Search for the cell housing the specified text and yield its [x, y] center coordinate. 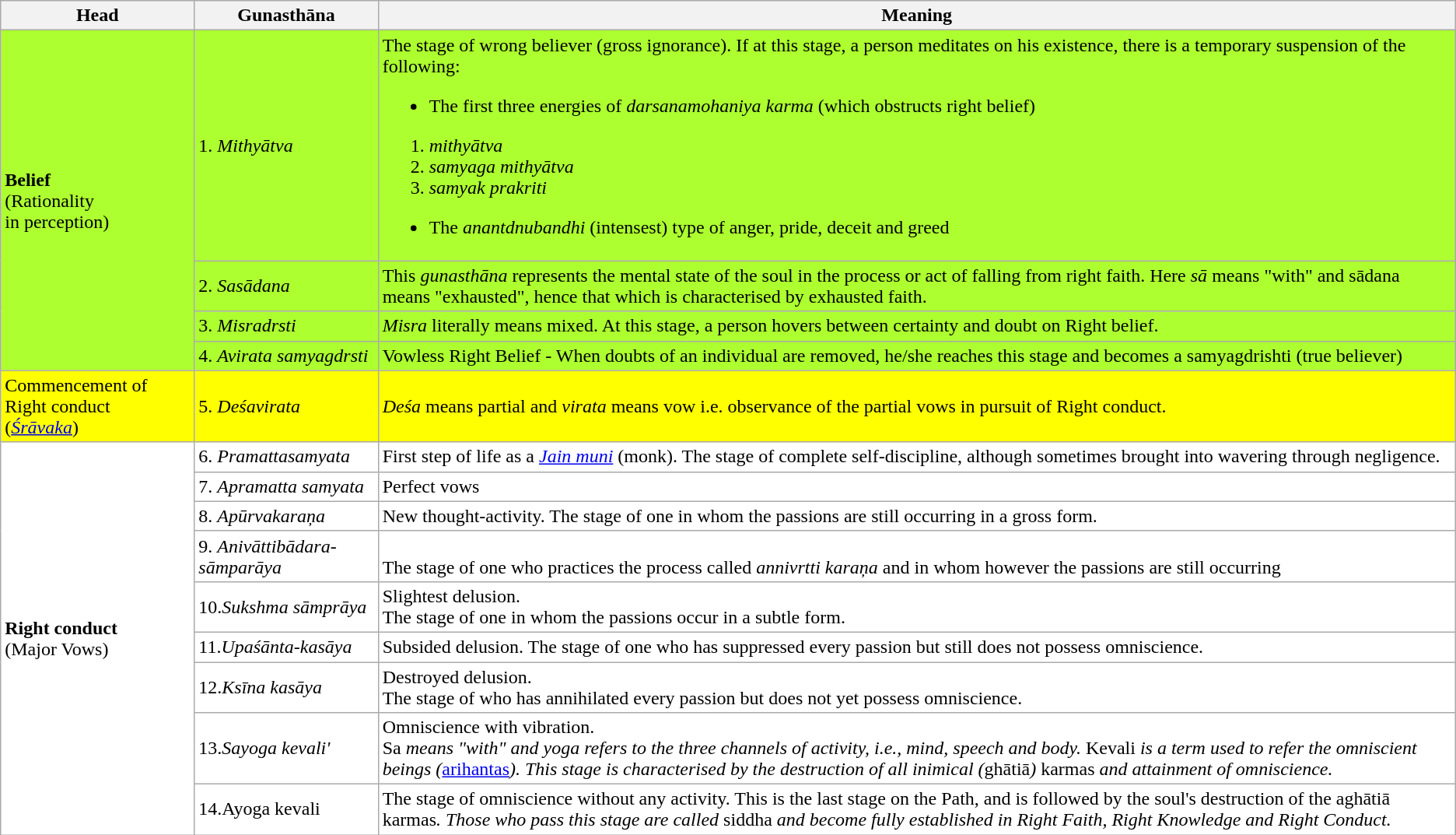
Belief (Rationality in perception) [98, 201]
Misra literally means mixed. At this stage, a person hovers between certainty and doubt on Right belief. [916, 326]
8. Apūrvakaraņa [286, 516]
10.Sukshma sāmprāya [286, 607]
Perfect vows [916, 486]
First step of life as a Jain muni (monk). The stage of complete self-discipline, although sometimes brought into wavering through negligence. [916, 457]
Gunasthāna [286, 16]
13.Sayoga kevali' [286, 749]
Destroyed delusion.The stage of who has annihilated every passion but does not yet possess omniscience. [916, 686]
1. Mithyātva [286, 146]
12.Ksīna kasāya [286, 686]
Commencement of Right conduct (Śrāvaka) [98, 406]
3. Misradrsti [286, 326]
7. Apramatta samyata [286, 486]
Subsided delusion. The stage of one who has suppressed every passion but still does not possess omniscience. [916, 647]
The stage of one who practices the process called annivrtti karaņa and in whom however the passions are still occurring [916, 556]
Right conduct (Major Vows) [98, 638]
Head [98, 16]
11.Upaśānta-kasāya [286, 647]
New thought-activity. The stage of one in whom the passions are still occurring in a gross form. [916, 516]
6. Pramattasamyata [286, 457]
5. Deśavirata [286, 406]
Deśa means partial and virata means vow i.e. observance of the partial vows in pursuit of Right conduct. [916, 406]
2. Sasādana [286, 286]
4. Avirata samyagdrsti [286, 356]
14.Ayoga kevali [286, 809]
Vowless Right Belief - When doubts of an individual are removed, he/she reaches this stage and becomes a samyagdrishti (true believer) [916, 356]
9. Anivāttibādara-sāmparāya [286, 556]
Meaning [916, 16]
Slightest delusion.The stage of one in whom the passions occur in a subtle form. [916, 607]
